Identify which cell holds the provided text, then report its [x, y] central coordinate. 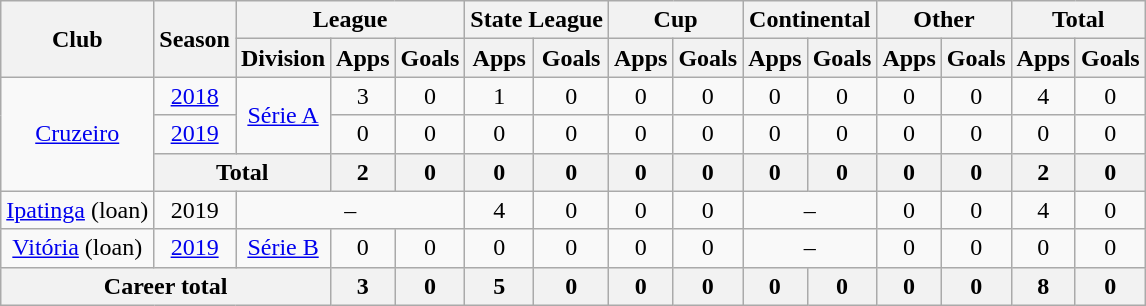
1 [500, 96]
Série B [284, 248]
5 [500, 286]
Other [944, 20]
Career total [166, 286]
Continental [810, 20]
Vitória (loan) [78, 248]
Cup [675, 20]
Cruzeiro [78, 134]
Division [284, 58]
8 [1043, 286]
Season [195, 39]
State League [537, 20]
Série A [284, 115]
2018 [195, 96]
League [350, 20]
Club [78, 39]
Ipatinga (loan) [78, 210]
